Extract the (x, y) coordinate from the center of the cell holding the provided text.  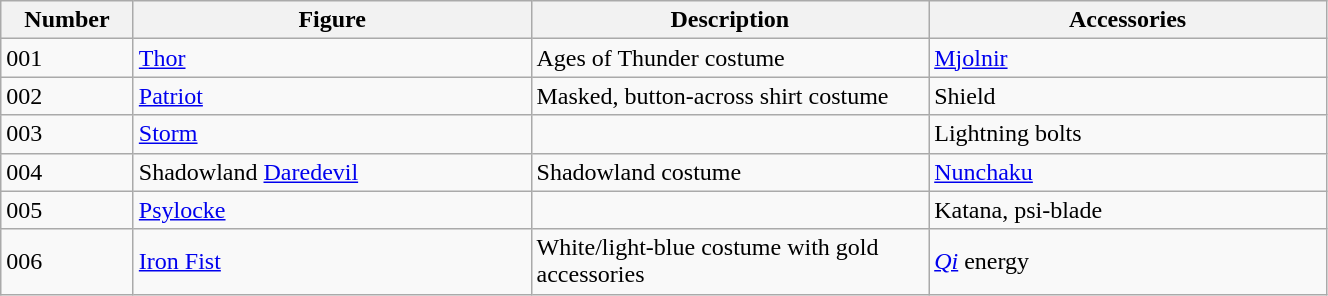
Patriot (332, 96)
005 (68, 210)
Iron Fist (332, 262)
Nunchaku (1128, 172)
Shadowland costume (730, 172)
Lightning bolts (1128, 134)
Description (730, 20)
006 (68, 262)
Katana, psi-blade (1128, 210)
Qi energy (1128, 262)
Shadowland Daredevil (332, 172)
Accessories (1128, 20)
Psylocke (332, 210)
Mjolnir (1128, 58)
White/light-blue costume with gold accessories (730, 262)
Shield (1128, 96)
Thor (332, 58)
Figure (332, 20)
Storm (332, 134)
003 (68, 134)
004 (68, 172)
Masked, button-across shirt costume (730, 96)
Ages of Thunder costume (730, 58)
002 (68, 96)
001 (68, 58)
Number (68, 20)
